Provide the [x, y] coordinate of the cell's center where the given text is located.  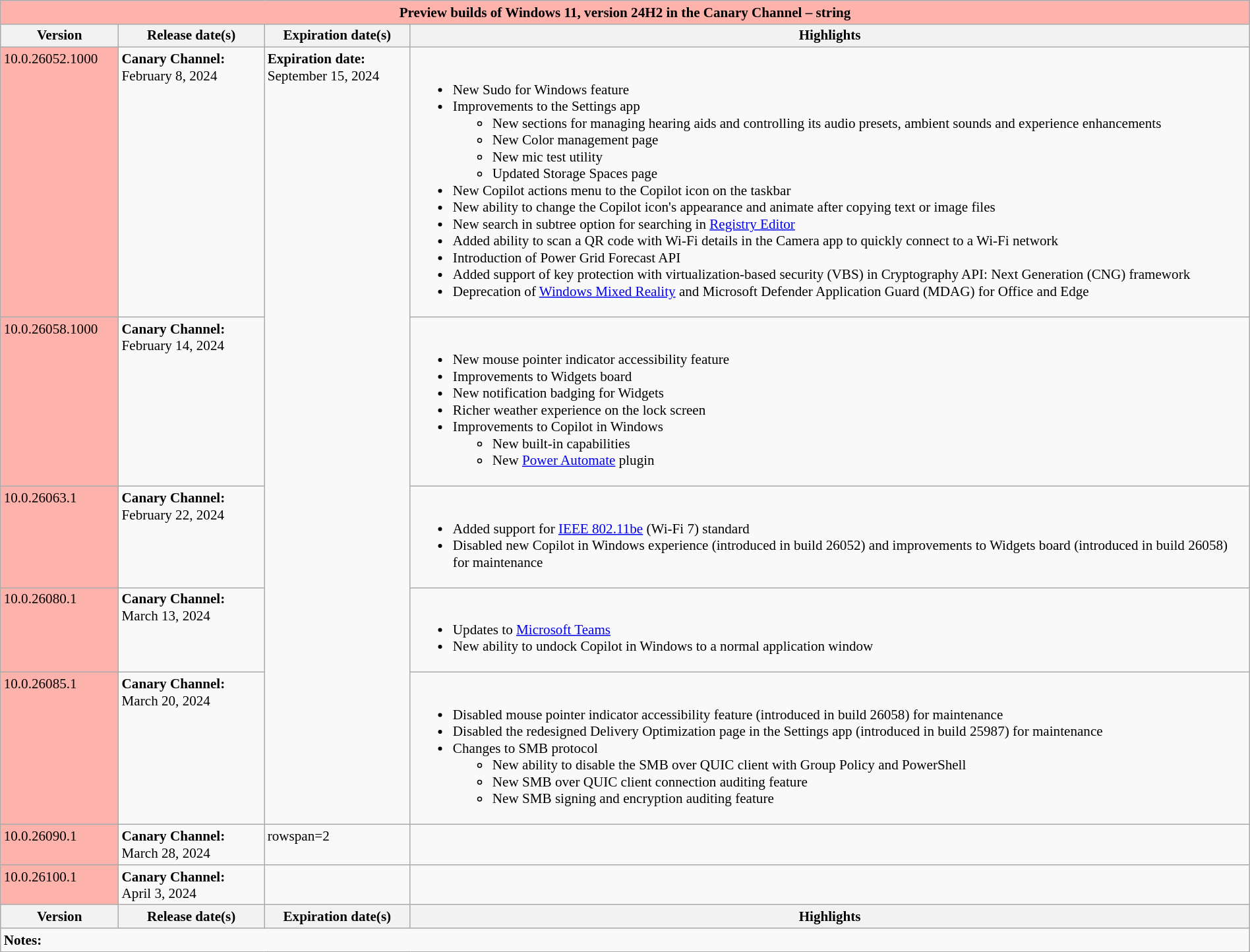
10.0.26090.1 [59, 845]
Expiration date:September 15, 2024 [338, 436]
Notes: [625, 940]
Canary Channel:March 20, 2024 [191, 749]
Canary Channel:March 28, 2024 [191, 845]
Updates to Microsoft TeamsNew ability to undock Copilot in Windows to a normal application window [829, 630]
rowspan=2 [338, 845]
10.0.26085.1 [59, 749]
Canary Channel:February 8, 2024 [191, 182]
Canary Channel:March 13, 2024 [191, 630]
10.0.26100.1 [59, 885]
10.0.26052.1000 [59, 182]
Canary Channel:April 3, 2024 [191, 885]
10.0.26063.1 [59, 537]
Preview builds of Windows 11, version 24H2 in the Canary Channel – string [625, 12]
Canary Channel:February 22, 2024 [191, 537]
Canary Channel:February 14, 2024 [191, 402]
10.0.26080.1 [59, 630]
10.0.26058.1000 [59, 402]
